For the text-containing cell, return its midpoint in [x, y] coordinate format. 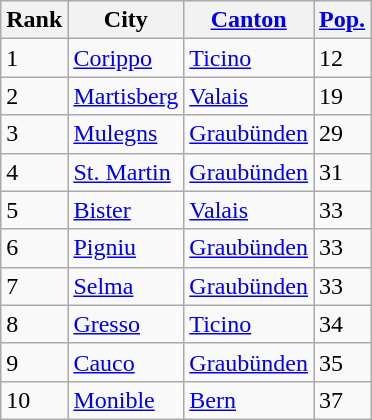
19 [342, 96]
8 [34, 324]
5 [34, 210]
Bern [249, 400]
St. Martin [126, 172]
Pop. [342, 20]
37 [342, 400]
4 [34, 172]
6 [34, 248]
Gresso [126, 324]
Cauco [126, 362]
City [126, 20]
9 [34, 362]
10 [34, 400]
Martisberg [126, 96]
7 [34, 286]
34 [342, 324]
Pigniu [126, 248]
Mulegns [126, 134]
Rank [34, 20]
1 [34, 58]
3 [34, 134]
Bister [126, 210]
12 [342, 58]
29 [342, 134]
35 [342, 362]
Corippo [126, 58]
31 [342, 172]
Monible [126, 400]
2 [34, 96]
Canton [249, 20]
Selma [126, 286]
